From the cell containing the given text, extract its center point as [x, y] coordinate. 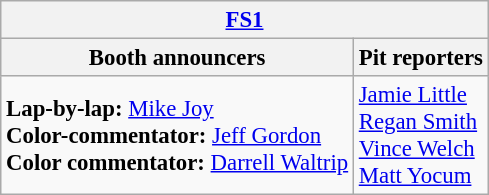
Pit reporters [420, 58]
Jamie LittleRegan SmithVince WelchMatt Yocum [420, 136]
Booth announcers [178, 58]
FS1 [245, 20]
Lap-by-lap: Mike JoyColor-commentator: Jeff GordonColor commentator: Darrell Waltrip [178, 136]
